Capture the cell that displays the provided text and extract its [x, y] central coordinate. 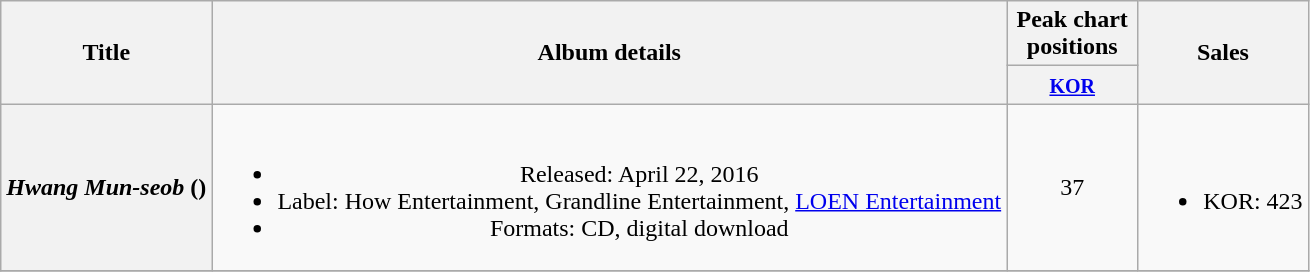
Title [106, 52]
KOR: 423 [1223, 188]
Released: April 22, 2016Label: How Entertainment, Grandline Entertainment, LOEN EntertainmentFormats: CD, digital download [610, 188]
Album details [610, 52]
Sales [1223, 52]
37 [1072, 188]
KOR [1072, 85]
Hwang Mun-seob () [106, 188]
Peak chart positions [1072, 34]
